Return [x, y] of the center of cell containing provided text 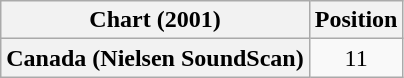
Position [356, 20]
Chart (2001) [155, 20]
11 [356, 58]
Canada (Nielsen SoundScan) [155, 58]
